Return [X, Y] of the center of cell containing provided text 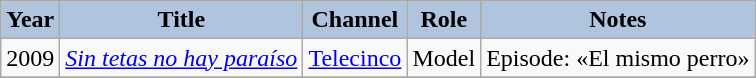
Role [444, 20]
Episode: «El mismo perro» [618, 58]
Title [182, 20]
2009 [30, 58]
Notes [618, 20]
Channel [355, 20]
Model [444, 58]
Telecinco [355, 58]
Sin tetas no hay paraíso [182, 58]
Year [30, 20]
